Detect which cell encompasses the target text, then output its [x, y] center coordinate. 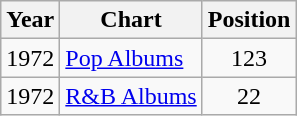
Pop Albums [131, 58]
22 [249, 96]
Position [249, 20]
123 [249, 58]
Year [30, 20]
Chart [131, 20]
R&B Albums [131, 96]
